For the text-containing cell, return its midpoint in (X, Y) coordinate format. 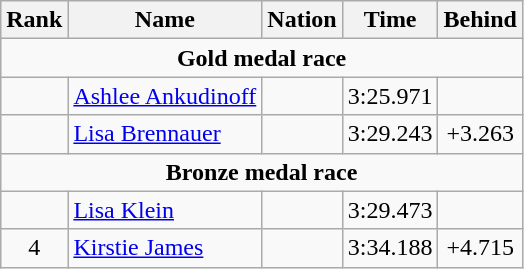
Lisa Brennauer (165, 134)
+4.715 (480, 248)
4 (34, 248)
3:25.971 (390, 96)
Rank (34, 20)
Name (165, 20)
Gold medal race (262, 58)
Kirstie James (165, 248)
+3.263 (480, 134)
Nation (302, 20)
Time (390, 20)
3:29.473 (390, 210)
3:29.243 (390, 134)
Behind (480, 20)
3:34.188 (390, 248)
Ashlee Ankudinoff (165, 96)
Bronze medal race (262, 172)
Lisa Klein (165, 210)
